Scan for the cell matching the given text and deliver its [X, Y] coordinate at center. 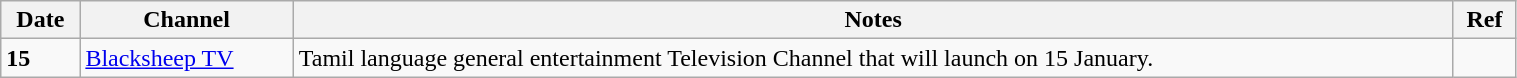
15 [40, 58]
Tamil language general entertainment Television Channel that will launch on 15 January. [873, 58]
Ref [1484, 20]
Channel [186, 20]
Blacksheep TV [186, 58]
Date [40, 20]
Notes [873, 20]
